Pinpoint the cell where the given text exists, returning its [X, Y] midpoint coordinate. 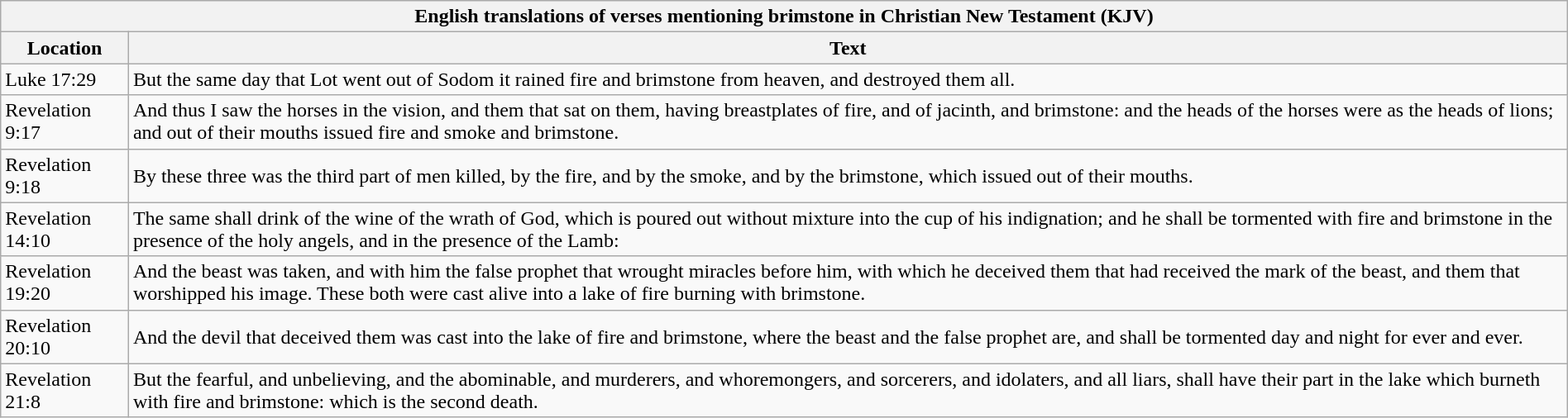
Text [848, 48]
English translations of verses mentioning brimstone in Christian New Testament (KJV) [784, 17]
Revelation 20:10 [65, 337]
Revelation 21:8 [65, 390]
Location [65, 48]
Revelation 14:10 [65, 230]
Revelation 9:17 [65, 122]
But the same day that Lot went out of Sodom it rained fire and brimstone from heaven, and destroyed them all. [848, 79]
By these three was the third part of men killed, by the fire, and by the smoke, and by the brimstone, which issued out of their mouths. [848, 175]
Revelation 19:20 [65, 283]
Luke 17:29 [65, 79]
Revelation 9:18 [65, 175]
